Determine the (x, y) coordinate at the center of the cell enclosing the given text.  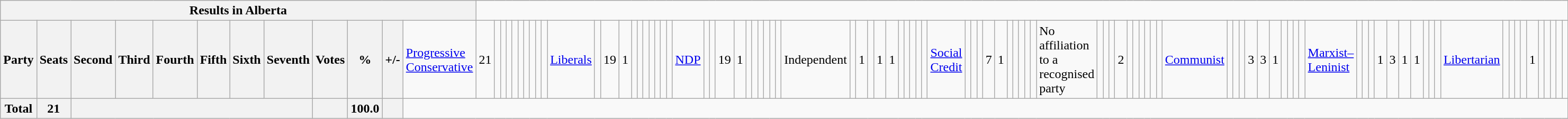
Independent (816, 59)
Total (19, 108)
Third (134, 59)
Votes (330, 59)
+/- (393, 59)
% (365, 59)
Sixth (247, 59)
7 (989, 59)
Marxist–Leninist (1331, 59)
Liberals (571, 59)
Communist (1194, 59)
No affiliation to a recognised party (1067, 59)
Fourth (175, 59)
100.0 (365, 108)
Seats (53, 59)
NDP (688, 59)
Libertarian (1472, 59)
Seventh (288, 59)
Party (19, 59)
Progressive Conservative (439, 59)
2 (1121, 59)
Second (93, 59)
Social Credit (947, 59)
Fifth (213, 59)
Results in Alberta (238, 11)
